Determine the [x, y] coordinate at the center of the cell enclosing the given text.  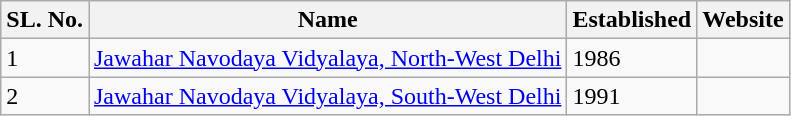
1986 [632, 58]
1 [45, 58]
1991 [632, 96]
Name [327, 20]
2 [45, 96]
Jawahar Navodaya Vidyalaya, North-West Delhi [327, 58]
SL. No. [45, 20]
Established [632, 20]
Jawahar Navodaya Vidyalaya, South-West Delhi [327, 96]
Website [743, 20]
